Detect which cell encompasses the target text, then output its [x, y] center coordinate. 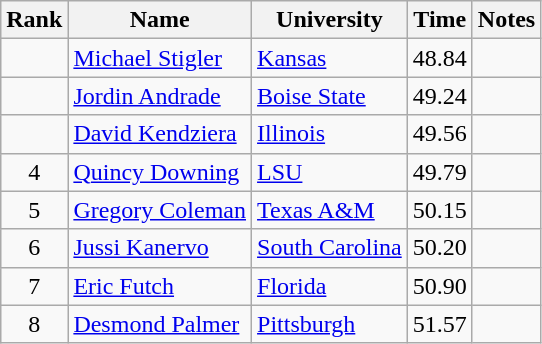
4 [34, 172]
University [330, 20]
Time [440, 20]
Gregory Coleman [160, 210]
49.56 [440, 134]
Michael Stigler [160, 58]
5 [34, 210]
Eric Futch [160, 286]
LSU [330, 172]
Jussi Kanervo [160, 248]
Kansas [330, 58]
49.79 [440, 172]
Desmond Palmer [160, 324]
Texas A&M [330, 210]
51.57 [440, 324]
50.15 [440, 210]
50.90 [440, 286]
Notes [506, 20]
49.24 [440, 96]
8 [34, 324]
Florida [330, 286]
Name [160, 20]
Boise State [330, 96]
48.84 [440, 58]
Jordin Andrade [160, 96]
David Kendziera [160, 134]
Pittsburgh [330, 324]
Illinois [330, 134]
50.20 [440, 248]
Quincy Downing [160, 172]
7 [34, 286]
Rank [34, 20]
6 [34, 248]
South Carolina [330, 248]
